Scan for the cell matching the given text and deliver its [X, Y] coordinate at center. 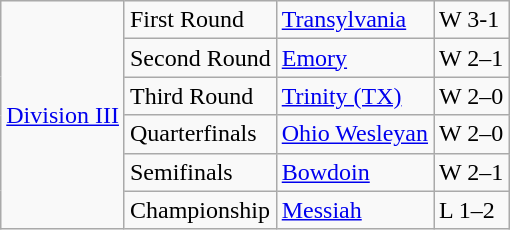
Quarterfinals [200, 134]
Ohio Wesleyan [354, 134]
First Round [200, 20]
Second Round [200, 58]
Championship [200, 210]
Bowdoin [354, 172]
Messiah [354, 210]
Semifinals [200, 172]
Trinity (TX) [354, 96]
Transylvania [354, 20]
W 3-1 [472, 20]
Division III [63, 115]
L 1–2 [472, 210]
Emory [354, 58]
Third Round [200, 96]
